Extract the (x, y) coordinate from the center of the cell holding the provided text.  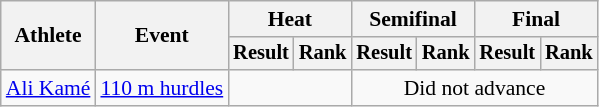
Athlete (48, 36)
Ali Kamé (48, 88)
Event (162, 36)
Did not advance (474, 88)
Final (536, 19)
110 m hurdles (162, 88)
Semifinal (412, 19)
Heat (290, 19)
